For the text-containing cell, return its midpoint in (x, y) coordinate format. 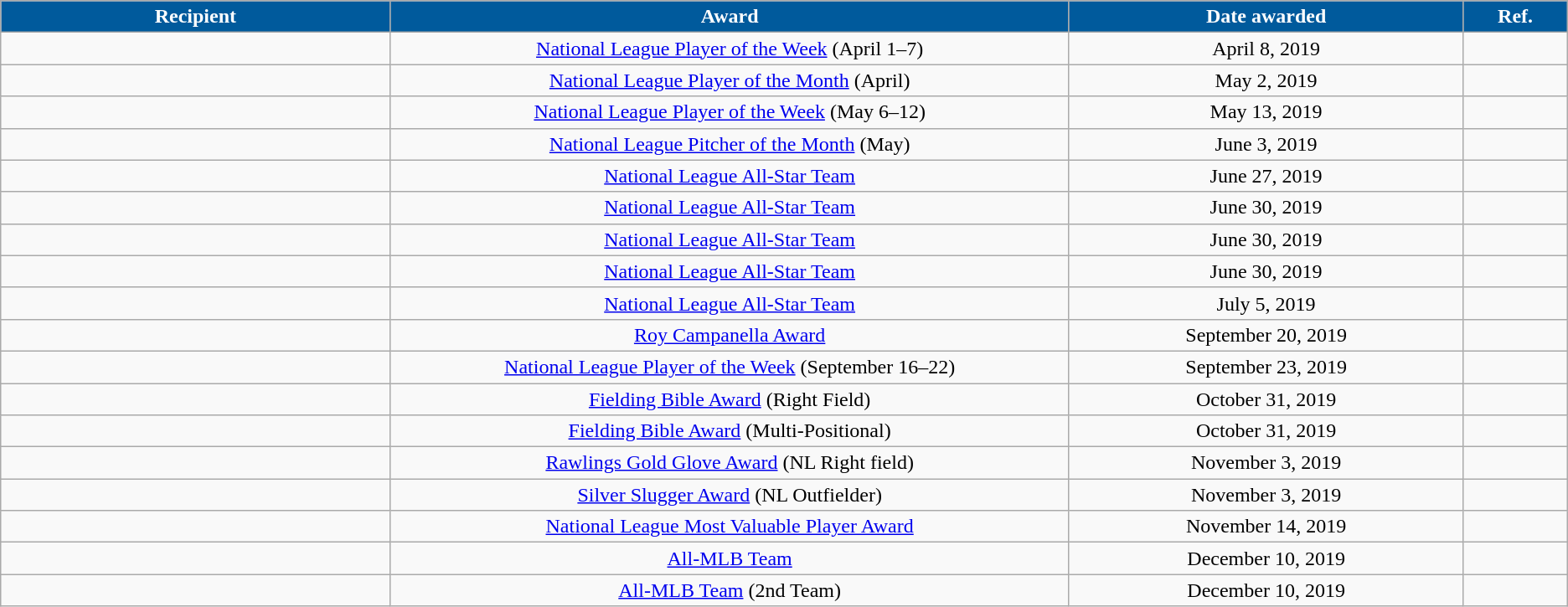
Silver Slugger Award (NL Outfielder) (730, 495)
May 2, 2019 (1266, 80)
May 13, 2019 (1266, 112)
National League Most Valuable Player Award (730, 527)
November 14, 2019 (1266, 527)
Award (730, 17)
Fielding Bible Award (Right Field) (730, 399)
Rawlings Gold Glove Award (NL Right field) (730, 463)
July 5, 2019 (1266, 303)
September 20, 2019 (1266, 335)
All-MLB Team (730, 558)
National League Player of the Week (May 6–12) (730, 112)
June 3, 2019 (1266, 144)
Ref. (1515, 17)
National League Player of the Month (April) (730, 80)
Date awarded (1266, 17)
All-MLB Team (2nd Team) (730, 590)
National League Player of the Week (April 1–7) (730, 49)
September 23, 2019 (1266, 367)
National League Player of the Week (September 16–22) (730, 367)
Roy Campanella Award (730, 335)
National League Pitcher of the Month (May) (730, 144)
Recipient (196, 17)
April 8, 2019 (1266, 49)
June 27, 2019 (1266, 176)
Fielding Bible Award (Multi-Positional) (730, 431)
